From the cell containing the given text, extract its center point as (x, y) coordinate. 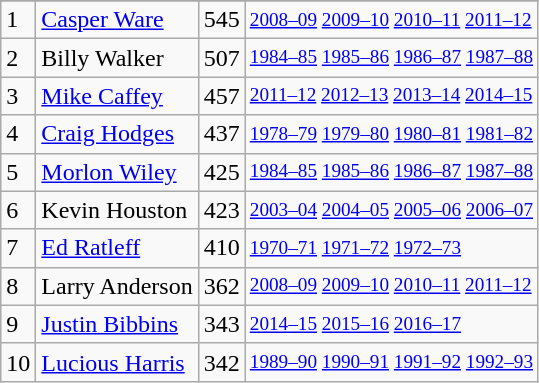
1989–90 1990–91 1991–92 1992–93 (391, 362)
Mike Caffey (117, 96)
2003–04 2004–05 2005–06 2006–07 (391, 210)
8 (18, 286)
10 (18, 362)
6 (18, 210)
2 (18, 58)
Ed Ratleff (117, 248)
437 (222, 134)
Kevin Houston (117, 210)
7 (18, 248)
2014–15 2015–16 2016–17 (391, 324)
Craig Hodges (117, 134)
545 (222, 20)
Billy Walker (117, 58)
410 (222, 248)
2011–12 2012–13 2013–14 2014–15 (391, 96)
1978–79 1979–80 1980–81 1981–82 (391, 134)
1970–71 1971–72 1972–73 (391, 248)
Morlon Wiley (117, 172)
507 (222, 58)
342 (222, 362)
362 (222, 286)
Larry Anderson (117, 286)
343 (222, 324)
457 (222, 96)
Casper Ware (117, 20)
4 (18, 134)
9 (18, 324)
Justin Bibbins (117, 324)
425 (222, 172)
3 (18, 96)
423 (222, 210)
5 (18, 172)
1 (18, 20)
Lucious Harris (117, 362)
